Return the [x, y] coordinate for the center point of the cell that contains the specified text.  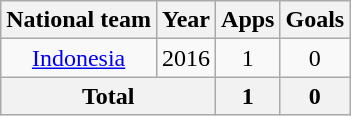
National team [79, 20]
Year [186, 20]
Total [108, 96]
Indonesia [79, 58]
Apps [248, 20]
2016 [186, 58]
Goals [315, 20]
